Scan for the cell matching the given text and deliver its (x, y) coordinate at center. 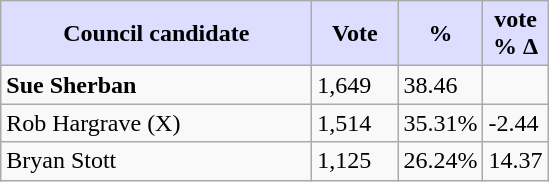
1,649 (355, 85)
Vote (355, 34)
Rob Hargrave (X) (156, 123)
Bryan Stott (156, 161)
1,125 (355, 161)
14.37 (516, 161)
35.31% (440, 123)
% (440, 34)
38.46 (440, 85)
1,514 (355, 123)
-2.44 (516, 123)
26.24% (440, 161)
vote % Δ (516, 34)
Council candidate (156, 34)
Sue Sherban (156, 85)
